Detect which cell encompasses the target text, then output its [x, y] center coordinate. 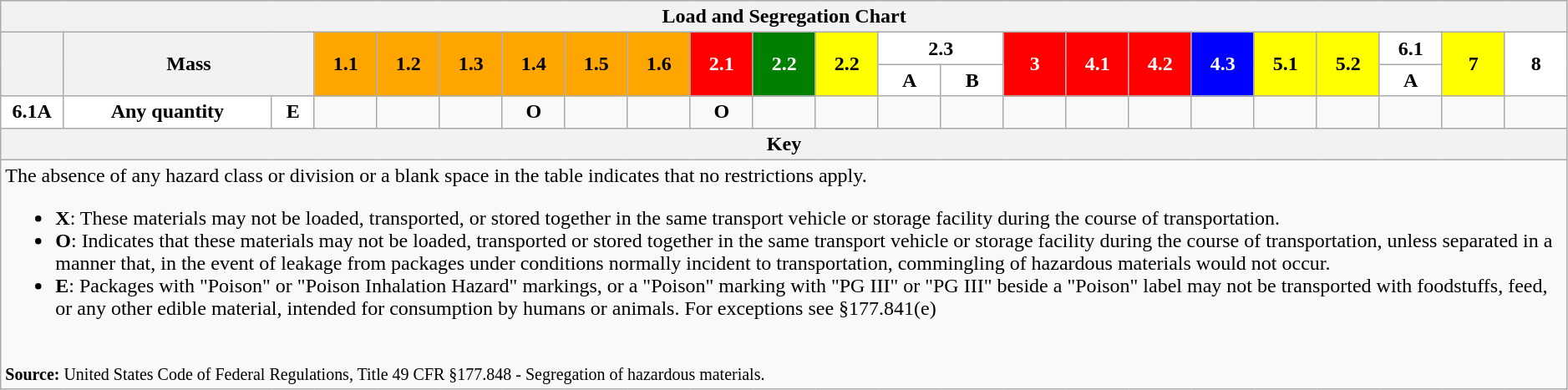
Load and Segregation Chart [784, 17]
8 [1535, 64]
2.1 [722, 64]
4.1 [1098, 64]
1.3 [471, 64]
1.1 [346, 64]
E [292, 112]
Mass [189, 64]
4.2 [1160, 64]
1.5 [596, 64]
5.1 [1285, 64]
1.6 [658, 64]
6.1 [1410, 48]
1.2 [408, 64]
Key [784, 144]
Any quantity [167, 112]
6.1A [32, 112]
7 [1474, 64]
2.3 [941, 48]
3 [1034, 64]
4.3 [1223, 64]
1.4 [533, 64]
5.2 [1348, 64]
B [972, 80]
